Return the (x, y) coordinate for the center point of the cell that contains the specified text.  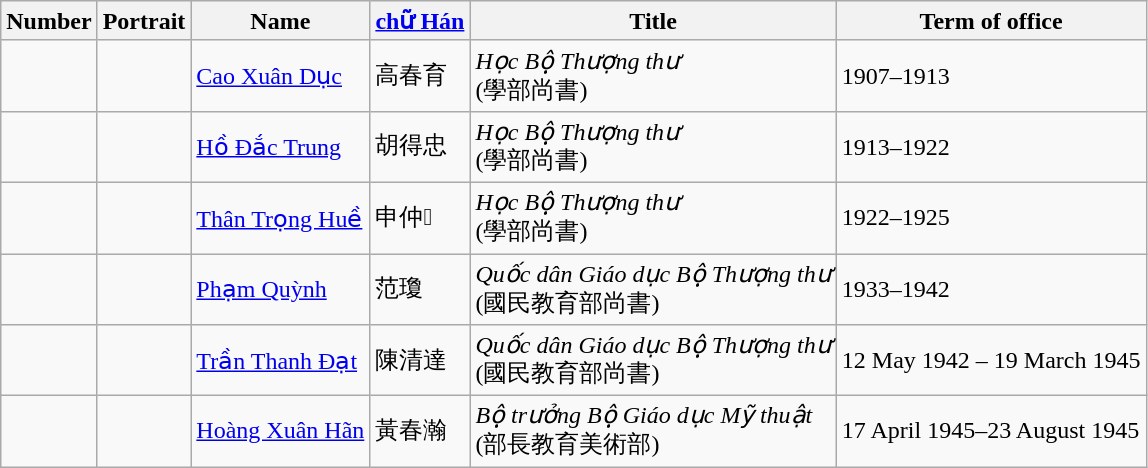
Bộ trưởng Bộ Giáo dục Mỹ thuật(部長教育美術部) (653, 432)
12 May 1942 – 19 March 1945 (991, 360)
Thân Trọng Huề (280, 218)
Phạm Quỳnh (280, 290)
1907–1913 (991, 76)
Term of office (991, 21)
1933–1942 (991, 290)
黃春瀚 (420, 432)
陳清達 (420, 360)
高春育 (420, 76)
Trần Thanh Đạt (280, 360)
chữ Hán (420, 21)
Hoàng Xuân Hãn (280, 432)
Portrait (144, 21)
Name (280, 21)
17 April 1945–23 August 1945 (991, 432)
Hồ Đắc Trung (280, 146)
Title (653, 21)
胡得忠 (420, 146)
Cao Xuân Dục (280, 76)
范瓊 (420, 290)
1913–1922 (991, 146)
1922–1925 (991, 218)
Number (49, 21)
申仲𢤮 (420, 218)
